Output the [X, Y] coordinate of the center of the cell containing the given text.  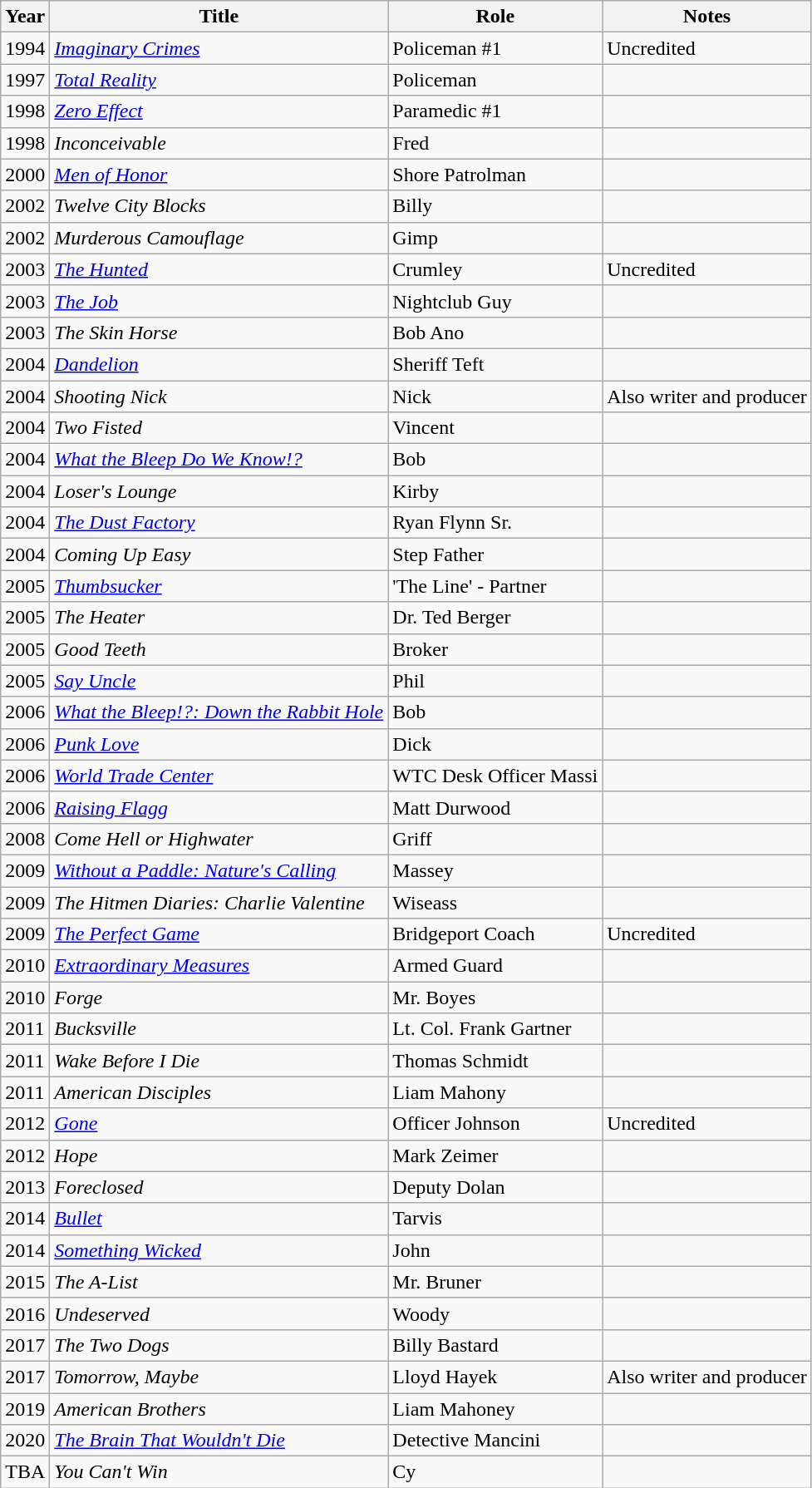
Punk Love [219, 744]
The Skin Horse [219, 333]
Come Hell or Highwater [219, 839]
2019 [25, 1409]
What the Bleep Do We Know!? [219, 460]
What the Bleep!?: Down the Rabbit Hole [219, 712]
Armed Guard [495, 966]
2013 [25, 1187]
Bob Ano [495, 333]
Woody [495, 1313]
The Brain That Wouldn't Die [219, 1441]
Liam Mahoney [495, 1409]
Extraordinary Measures [219, 966]
Deputy Dolan [495, 1187]
Raising Flagg [219, 807]
Year [25, 17]
Shore Patrolman [495, 175]
Inconceivable [219, 143]
The Job [219, 301]
Imaginary Crimes [219, 48]
Coming Up Easy [219, 554]
Matt Durwood [495, 807]
Gimp [495, 238]
Ryan Flynn Sr. [495, 523]
Policeman [495, 80]
The Hunted [219, 269]
Nick [495, 397]
Bridgeport Coach [495, 934]
Wake Before I Die [219, 1061]
American Disciples [219, 1092]
Tomorrow, Maybe [219, 1377]
Paramedic #1 [495, 111]
The A-List [219, 1282]
Zero Effect [219, 111]
2000 [25, 175]
Sheriff Teft [495, 364]
TBA [25, 1472]
The Hitmen Diaries: Charlie Valentine [219, 902]
The Heater [219, 618]
WTC Desk Officer Massi [495, 776]
Policeman #1 [495, 48]
Thumbsucker [219, 586]
Say Uncle [219, 681]
Massey [495, 870]
World Trade Center [219, 776]
Dick [495, 744]
Without a Paddle: Nature's Calling [219, 870]
2016 [25, 1313]
Tarvis [495, 1219]
Title [219, 17]
John [495, 1250]
1997 [25, 80]
Murderous Camouflage [219, 238]
Good Teeth [219, 649]
Billy Bastard [495, 1345]
Shooting Nick [219, 397]
The Perfect Game [219, 934]
Bucksville [219, 1029]
Broker [495, 649]
Liam Mahony [495, 1092]
2008 [25, 839]
'The Line' - Partner [495, 586]
American Brothers [219, 1409]
Billy [495, 206]
Mr. Boyes [495, 998]
You Can't Win [219, 1472]
Phil [495, 681]
The Two Dogs [219, 1345]
Vincent [495, 428]
Two Fisted [219, 428]
Bullet [219, 1219]
Loser's Lounge [219, 491]
Fred [495, 143]
Cy [495, 1472]
Kirby [495, 491]
Foreclosed [219, 1187]
Men of Honor [219, 175]
Griff [495, 839]
Notes [707, 17]
1994 [25, 48]
Dr. Ted Berger [495, 618]
2015 [25, 1282]
Role [495, 17]
The Dust Factory [219, 523]
Mark Zeimer [495, 1155]
Crumley [495, 269]
Hope [219, 1155]
Mr. Bruner [495, 1282]
Twelve City Blocks [219, 206]
Thomas Schmidt [495, 1061]
Total Reality [219, 80]
Forge [219, 998]
Undeserved [219, 1313]
Officer Johnson [495, 1124]
Gone [219, 1124]
Wiseass [495, 902]
Dandelion [219, 364]
Lt. Col. Frank Gartner [495, 1029]
Nightclub Guy [495, 301]
2020 [25, 1441]
Lloyd Hayek [495, 1377]
Detective Mancini [495, 1441]
Step Father [495, 554]
Something Wicked [219, 1250]
